Locate the cell with the specified text and output its (X, Y) center coordinate. 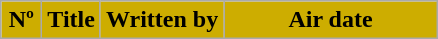
Title (72, 20)
Nº (22, 20)
Written by (162, 20)
Air date (331, 20)
